Return the (X, Y) coordinate for the center point of the cell that contains the specified text.  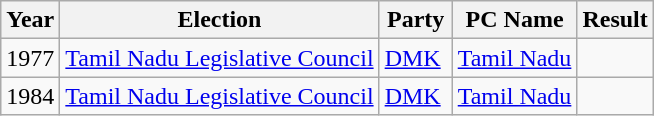
Result (615, 20)
Party (416, 20)
PC Name (514, 20)
1984 (30, 96)
Election (220, 20)
1977 (30, 58)
Year (30, 20)
